Return (X, Y) of the center of cell containing provided text 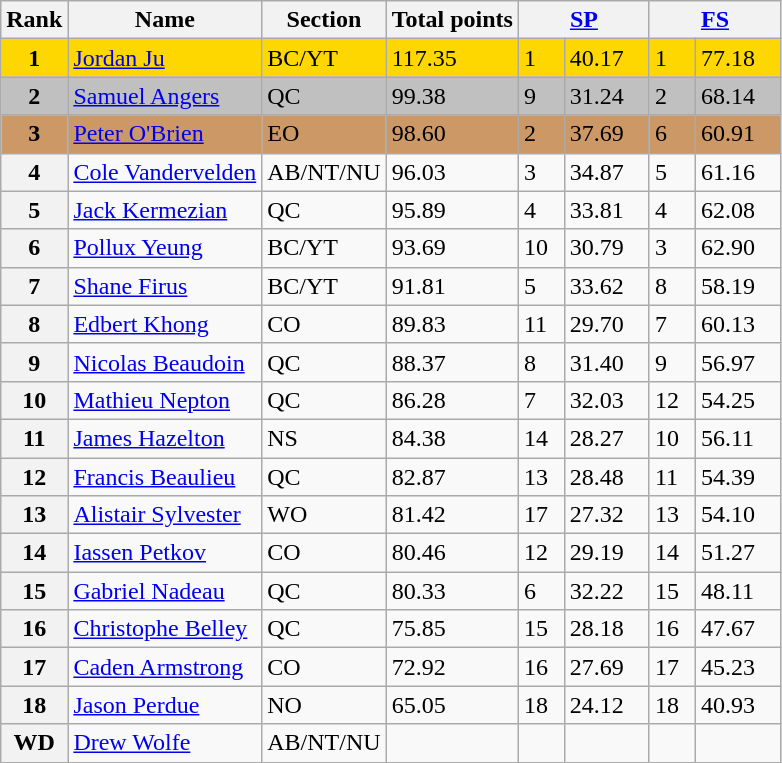
61.16 (738, 172)
93.69 (452, 248)
45.23 (738, 667)
Mathieu Nepton (165, 400)
29.70 (606, 324)
WD (34, 743)
60.91 (738, 134)
Jordan Ju (165, 58)
27.32 (606, 515)
Shane Firus (165, 286)
27.69 (606, 667)
54.25 (738, 400)
SP (584, 20)
Peter O'Brien (165, 134)
Alistair Sylvester (165, 515)
31.24 (606, 96)
Samuel Angers (165, 96)
62.08 (738, 210)
Pollux Yeung (165, 248)
48.11 (738, 591)
89.83 (452, 324)
Section (324, 20)
NS (324, 438)
Gabriel Nadeau (165, 591)
EO (324, 134)
54.39 (738, 477)
47.67 (738, 629)
NO (324, 705)
Iassen Petkov (165, 553)
75.85 (452, 629)
56.97 (738, 362)
28.27 (606, 438)
Rank (34, 20)
84.38 (452, 438)
34.87 (606, 172)
58.19 (738, 286)
30.79 (606, 248)
32.03 (606, 400)
65.05 (452, 705)
FS (714, 20)
29.19 (606, 553)
82.87 (452, 477)
99.38 (452, 96)
WO (324, 515)
James Hazelton (165, 438)
Cole Vandervelden (165, 172)
95.89 (452, 210)
86.28 (452, 400)
68.14 (738, 96)
77.18 (738, 58)
32.22 (606, 591)
40.93 (738, 705)
98.60 (452, 134)
Total points (452, 20)
Nicolas Beaudoin (165, 362)
Francis Beaulieu (165, 477)
80.33 (452, 591)
91.81 (452, 286)
81.42 (452, 515)
Jason Perdue (165, 705)
117.35 (452, 58)
54.10 (738, 515)
33.62 (606, 286)
Drew Wolfe (165, 743)
37.69 (606, 134)
80.46 (452, 553)
28.18 (606, 629)
56.11 (738, 438)
96.03 (452, 172)
Edbert Khong (165, 324)
Jack Kermezian (165, 210)
88.37 (452, 362)
72.92 (452, 667)
31.40 (606, 362)
24.12 (606, 705)
Christophe Belley (165, 629)
28.48 (606, 477)
62.90 (738, 248)
40.17 (606, 58)
33.81 (606, 210)
51.27 (738, 553)
60.13 (738, 324)
Name (165, 20)
Caden Armstrong (165, 667)
